Pinpoint the cell where the given text exists, returning its [X, Y] midpoint coordinate. 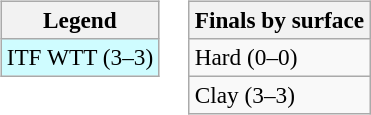
ITF WTT (3–3) [80, 57]
Clay (3–3) [279, 95]
Finals by surface [279, 20]
Hard (0–0) [279, 57]
Legend [80, 20]
